Detect which cell encompasses the target text, then output its [x, y] center coordinate. 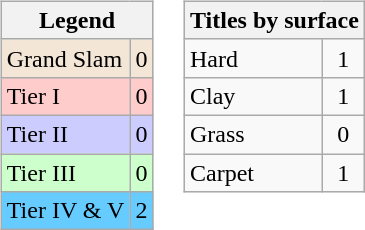
Titles by surface [274, 20]
Tier II [66, 134]
Tier IV & V [66, 211]
Clay [253, 96]
Grand Slam [66, 58]
2 [142, 211]
Carpet [253, 173]
Tier I [66, 96]
Legend [77, 20]
Grass [253, 134]
Tier III [66, 173]
Hard [253, 58]
